Output the [X, Y] coordinate of the center of the cell containing the given text.  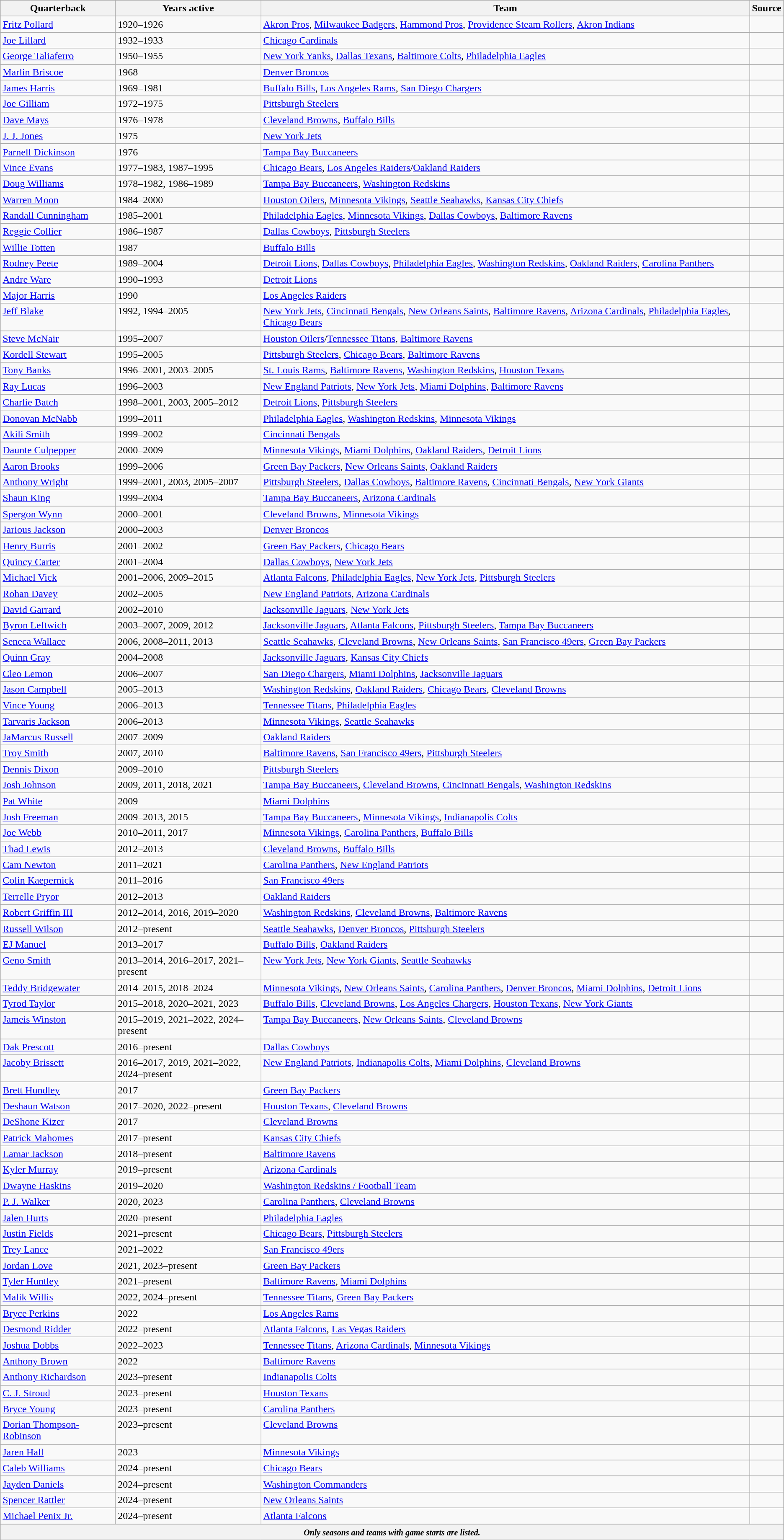
Fritz Pollard [58, 24]
Houston Texans, Cleveland Browns [505, 1106]
1985–2001 [188, 216]
1999–2006 [188, 466]
Parnell Dickinson [58, 152]
Tony Banks [58, 370]
1992, 1994–2005 [188, 317]
2012–present [188, 928]
1984–2000 [188, 200]
Bryce Young [58, 1409]
2018–present [188, 1154]
Dennis Dixon [58, 769]
2001–2002 [188, 546]
2022, 2024–present [188, 1297]
2003–2007, 2009, 2012 [188, 625]
Cleveland Browns, Minnesota Vikings [505, 514]
Atlanta Falcons, Las Vegas Raiders [505, 1329]
Philadelphia Eagles, Minnesota Vikings, Dallas Cowboys, Baltimore Ravens [505, 216]
1999–2004 [188, 498]
Major Harris [58, 295]
Tampa Bay Buccaneers, Minnesota Vikings, Indianapolis Colts [505, 817]
2007, 2010 [188, 753]
Washington Redskins, Cleveland Browns, Baltimore Ravens [505, 912]
Dallas Cowboys [505, 1047]
Baltimore Ravens, San Francisco 49ers, Pittsburgh Steelers [505, 753]
Jaren Hall [58, 1452]
Atlanta Falcons [505, 1516]
Green Bay Packers, New Orleans Saints, Oakland Raiders [505, 466]
Minnesota Vikings, Seattle Seahawks [505, 721]
Cam Newton [58, 865]
2022–present [188, 1329]
2009 [188, 801]
Warren Moon [58, 200]
Pittsburgh Steelers, Dallas Cowboys, Baltimore Ravens, Cincinnati Bengals, New York Giants [505, 482]
Jarious Jackson [58, 530]
Dak Prescott [58, 1047]
Anthony Brown [58, 1361]
Seattle Seahawks, Denver Broncos, Pittsburgh Steelers [505, 928]
Jameis Winston [58, 1026]
2011–2021 [188, 865]
Jayden Daniels [58, 1484]
1999–2011 [188, 418]
Michael Penix Jr. [58, 1516]
2014–2015, 2018–2024 [188, 987]
Colin Kaepernick [58, 881]
San Diego Chargers, Miami Dolphins, Jacksonville Jaguars [505, 673]
2013–2017 [188, 944]
Seneca Wallace [58, 641]
Bryce Perkins [58, 1313]
2007–2009 [188, 737]
Aaron Brooks [58, 466]
2013–2014, 2016–2017, 2021–present [188, 966]
Joe Gilliam [58, 104]
Marlin Briscoe [58, 72]
Atlanta Falcons, Philadelphia Eagles, New York Jets, Pittsburgh Steelers [505, 578]
Chicago Cardinals [505, 40]
Brett Hundley [58, 1090]
Vince Young [58, 705]
Tampa Bay Buccaneers [505, 152]
2001–2004 [188, 562]
1968 [188, 72]
1987 [188, 248]
Tennessee Titans, Arizona Cardinals, Minnesota Vikings [505, 1345]
Source [766, 8]
2009, 2011, 2018, 2021 [188, 785]
Seattle Seahawks, Cleveland Browns, New Orleans Saints, San Francisco 49ers, Green Bay Packers [505, 641]
JaMarcus Russell [58, 737]
Minnesota Vikings [505, 1452]
2015–2019, 2021–2022, 2024–present [188, 1026]
Jalen Hurts [58, 1217]
2016–present [188, 1047]
Anthony Wright [58, 482]
Geno Smith [58, 966]
Charlie Batch [58, 402]
2012–2014, 2016, 2019–2020 [188, 912]
Jacksonville Jaguars, Kansas City Chiefs [505, 657]
2022–2023 [188, 1345]
1996–2001, 2003–2005 [188, 370]
C. J. Stroud [58, 1393]
Philadelphia Eagles [505, 1217]
2000–2001 [188, 514]
Philadelphia Eagles, Washington Redskins, Minnesota Vikings [505, 418]
Dwayne Haskins [58, 1186]
Malik Willis [58, 1297]
P. J. Walker [58, 1202]
1989–2004 [188, 264]
2017–2020, 2022–present [188, 1106]
Josh Freeman [58, 817]
2006–2007 [188, 673]
Buffalo Bills, Cleveland Browns, Los Angeles Chargers, Houston Texans, New York Giants [505, 1004]
Tarvaris Jackson [58, 721]
New York Jets, Cincinnati Bengals, New Orleans Saints, Baltimore Ravens, Arizona Cardinals, Philadelphia Eagles, Chicago Bears [505, 317]
Los Angeles Raiders [505, 295]
1986–1987 [188, 232]
Dave Mays [58, 120]
2019–present [188, 1170]
Carolina Panthers [505, 1409]
1998–2001, 2003, 2005–2012 [188, 402]
Michael Vick [58, 578]
New York Jets [505, 136]
New England Patriots, Indianapolis Colts, Miami Dolphins, Cleveland Browns [505, 1068]
2009–2013, 2015 [188, 817]
1996–2003 [188, 386]
1932–1933 [188, 40]
Arizona Cardinals [505, 1170]
2021, 2023–present [188, 1266]
1976 [188, 152]
Houston Oilers/Tennessee Titans, Baltimore Ravens [505, 338]
Thad Lewis [58, 849]
1976–1978 [188, 120]
2015–2018, 2020–2021, 2023 [188, 1004]
1995–2007 [188, 338]
J. J. Jones [58, 136]
New York Yanks, Dallas Texans, Baltimore Colts, Philadelphia Eagles [505, 56]
Team [505, 8]
Byron Leftwich [58, 625]
New York Jets, New York Giants, Seattle Seahawks [505, 966]
Pat White [58, 801]
1978–1982, 1986–1989 [188, 183]
2005–2013 [188, 689]
Chicago Bears, Los Angeles Raiders/Oakland Raiders [505, 168]
Kordell Stewart [58, 354]
Robert Griffin III [58, 912]
Teddy Bridgewater [58, 987]
2000–2009 [188, 450]
1990 [188, 295]
James Harris [58, 88]
Only seasons and teams with game starts are listed. [392, 1532]
Detroit Lions, Dallas Cowboys, Philadelphia Eagles, Washington Redskins, Oakland Raiders, Carolina Panthers [505, 264]
Caleb Williams [58, 1468]
Dorian Thompson-Robinson [58, 1430]
Shaun King [58, 498]
2006, 2008–2011, 2013 [188, 641]
Willie Totten [58, 248]
Quincy Carter [58, 562]
Minnesota Vikings, New Orleans Saints, Carolina Panthers, Denver Broncos, Miami Dolphins, Detroit Lions [505, 987]
Andre Ware [58, 279]
Donovan McNabb [58, 418]
Years active [188, 8]
Washington Redskins / Football Team [505, 1186]
1977–1983, 1987–1995 [188, 168]
Joe Lillard [58, 40]
Josh Johnson [58, 785]
2023 [188, 1452]
Jeff Blake [58, 317]
Tyrod Taylor [58, 1004]
Detroit Lions, Pittsburgh Steelers [505, 402]
2020–present [188, 1217]
Kyler Murray [58, 1170]
Anthony Richardson [58, 1377]
Dallas Cowboys, Pittsburgh Steelers [505, 232]
Buffalo Bills, Oakland Raiders [505, 944]
Akili Smith [58, 434]
2001–2006, 2009–2015 [188, 578]
Chicago Bears, Pittsburgh Steelers [505, 1233]
Joshua Dobbs [58, 1345]
1975 [188, 136]
Tennessee Titans, Philadelphia Eagles [505, 705]
Troy Smith [58, 753]
Detroit Lions [505, 279]
Dallas Cowboys, New York Jets [505, 562]
Akron Pros, Milwaukee Badgers, Hammond Pros, Providence Steam Rollers, Akron Indians [505, 24]
EJ Manuel [58, 944]
DeShone Kizer [58, 1122]
Daunte Culpepper [58, 450]
Jason Campbell [58, 689]
Jacksonville Jaguars, Atlanta Falcons, Pittsburgh Steelers, Tampa Bay Buccaneers [505, 625]
2021–2022 [188, 1249]
Los Angeles Rams [505, 1313]
Lamar Jackson [58, 1154]
Tampa Bay Buccaneers, Washington Redskins [505, 183]
1972–1975 [188, 104]
Minnesota Vikings, Miami Dolphins, Oakland Raiders, Detroit Lions [505, 450]
Randall Cunningham [58, 216]
1999–2002 [188, 434]
2010–2011, 2017 [188, 833]
Buffalo Bills, Los Angeles Rams, San Diego Chargers [505, 88]
1950–1955 [188, 56]
George Taliaferro [58, 56]
Desmond Ridder [58, 1329]
Steve McNair [58, 338]
2002–2005 [188, 594]
2004–2008 [188, 657]
Rodney Peete [58, 264]
Patrick Mahomes [58, 1138]
Cleo Lemon [58, 673]
2016–2017, 2019, 2021–2022, 2024–present [188, 1068]
Joe Webb [58, 833]
New Orleans Saints [505, 1500]
Tampa Bay Buccaneers, Arizona Cardinals [505, 498]
Ray Lucas [58, 386]
2017–present [188, 1138]
Houston Oilers, Minnesota Vikings, Seattle Seahawks, Kansas City Chiefs [505, 200]
2011–2016 [188, 881]
Spergon Wynn [58, 514]
Indianapolis Colts [505, 1377]
Pittsburgh Steelers, Chicago Bears, Baltimore Ravens [505, 354]
Terrelle Pryor [58, 897]
Russell Wilson [58, 928]
Jordan Love [58, 1266]
2020, 2023 [188, 1202]
Reggie Collier [58, 232]
Houston Texans [505, 1393]
Trey Lance [58, 1249]
Quarterback [58, 8]
St. Louis Rams, Baltimore Ravens, Washington Redskins, Houston Texans [505, 370]
Tampa Bay Buccaneers, Cleveland Browns, Cincinnati Bengals, Washington Redskins [505, 785]
Green Bay Packers, Chicago Bears [505, 546]
Tyler Huntley [58, 1282]
Deshaun Watson [58, 1106]
2019–2020 [188, 1186]
Quinn Gray [58, 657]
Spencer Rattler [58, 1500]
Tennessee Titans, Green Bay Packers [505, 1297]
Justin Fields [58, 1233]
2002–2010 [188, 610]
Vince Evans [58, 168]
New England Patriots, New York Jets, Miami Dolphins, Baltimore Ravens [505, 386]
Jacoby Brissett [58, 1068]
Rohan Davey [58, 594]
Tampa Bay Buccaneers, New Orleans Saints, Cleveland Browns [505, 1026]
1969–1981 [188, 88]
Baltimore Ravens, Miami Dolphins [505, 1282]
2000–2003 [188, 530]
Buffalo Bills [505, 248]
Chicago Bears [505, 1468]
Carolina Panthers, Cleveland Browns [505, 1202]
Doug Williams [58, 183]
Kansas City Chiefs [505, 1138]
Miami Dolphins [505, 801]
1999–2001, 2003, 2005–2007 [188, 482]
Jacksonville Jaguars, New York Jets [505, 610]
1990–1993 [188, 279]
1920–1926 [188, 24]
Minnesota Vikings, Carolina Panthers, Buffalo Bills [505, 833]
2009–2010 [188, 769]
Cincinnati Bengals [505, 434]
Henry Burris [58, 546]
Washington Commanders [505, 1484]
Washington Redskins, Oakland Raiders, Chicago Bears, Cleveland Browns [505, 689]
David Garrard [58, 610]
1995–2005 [188, 354]
New England Patriots, Arizona Cardinals [505, 594]
Carolina Panthers, New England Patriots [505, 865]
